Return the (X, Y) coordinate for the center point of the cell that contains the specified text.  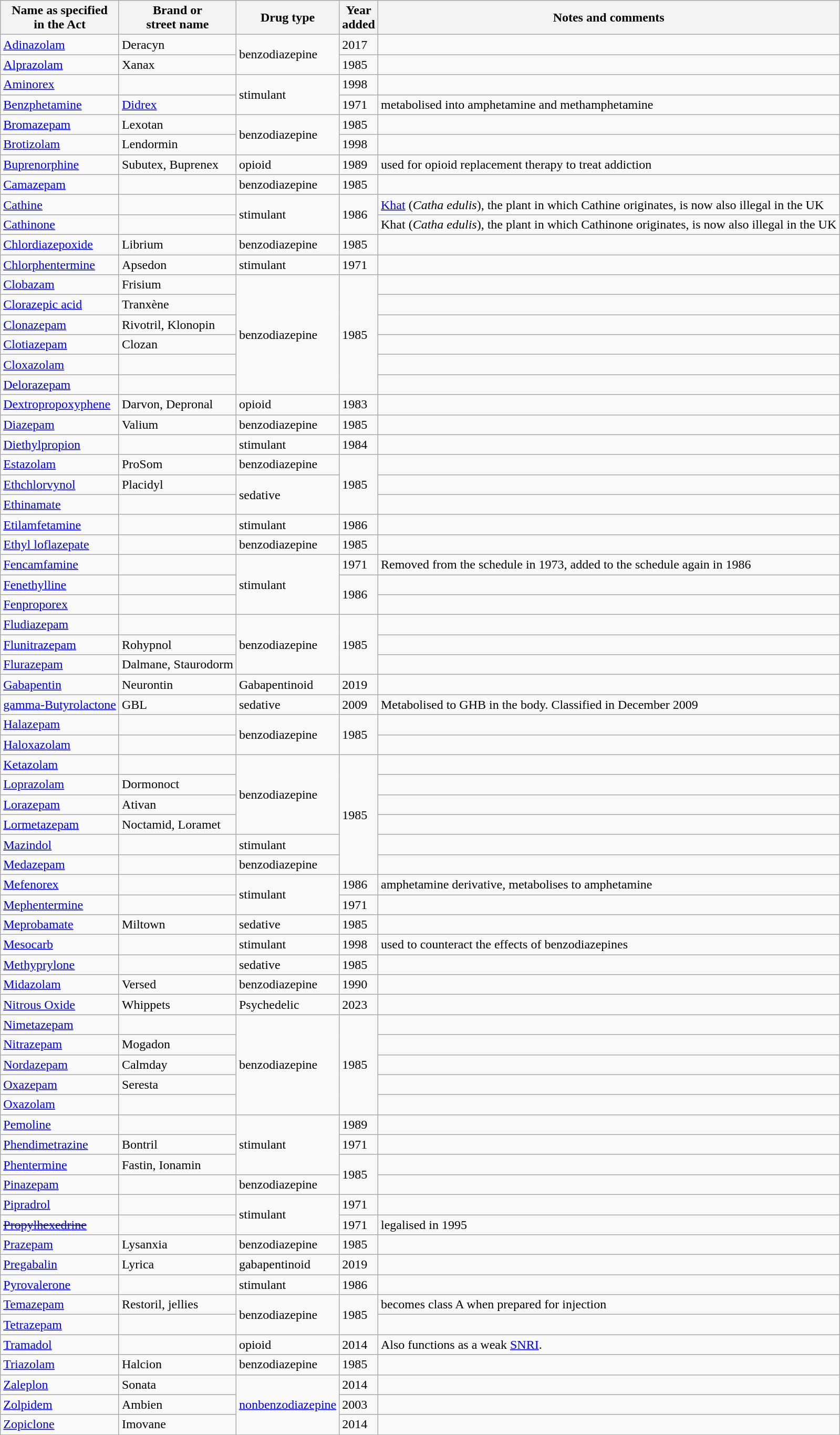
becomes class A when prepared for injection (608, 1305)
amphetamine derivative, metabolises to amphetamine (608, 884)
Nitrazepam (60, 1045)
Pemoline (60, 1124)
Pregabalin (60, 1265)
Diethylpropion (60, 445)
Oxazolam (60, 1104)
Zaleplon (60, 1385)
Removed from the schedule in 1973, added to the schedule again in 1986 (608, 564)
Subutex, Buprenex (178, 164)
nonbenzodiazepine (287, 1405)
Fenproporex (60, 605)
gabapentinoid (287, 1265)
Camazepam (60, 184)
gamma-Butyrolactone (60, 705)
Ativan (178, 804)
Lorazepam (60, 804)
Nimetazepam (60, 1025)
Aminorex (60, 85)
Phentermine (60, 1164)
Apsedon (178, 264)
Whippets (178, 1005)
Cathine (60, 204)
Imovane (178, 1424)
metabolised into amphetamine and methamphetamine (608, 105)
Alprazolam (60, 65)
Gabapentin (60, 685)
Sonata (178, 1385)
Noctamid, Loramet (178, 824)
Lexotan (178, 125)
Methyprylone (60, 965)
Dormonoct (178, 784)
Clotiazepam (60, 345)
Buprenorphine (60, 164)
2017 (359, 45)
Mogadon (178, 1045)
Lormetazepam (60, 824)
Frisium (178, 285)
Loprazolam (60, 784)
Halazepam (60, 725)
Rivotril, Klonopin (178, 325)
Placidyl (178, 484)
Ambien (178, 1405)
Lyrica (178, 1265)
Cloxazolam (60, 365)
Estazolam (60, 464)
Nordazepam (60, 1065)
Medazepam (60, 864)
Delorazepam (60, 385)
Diazepam (60, 425)
Rohypnol (178, 645)
Drug type (287, 18)
Clorazepic acid (60, 305)
Restoril, jellies (178, 1305)
Mefenorex (60, 884)
Flunitrazepam (60, 645)
Flurazepam (60, 665)
Fastin, Ionamin (178, 1164)
Seresta (178, 1085)
Chlorphentermine (60, 264)
Chlordiazepoxide (60, 244)
Etilamfetamine (60, 524)
Tramadol (60, 1345)
Phendimetrazine (60, 1144)
Temazepam (60, 1305)
Cathinone (60, 224)
Tetrazepam (60, 1325)
Mephentermine (60, 904)
1990 (359, 985)
Ethchlorvynol (60, 484)
Metabolised to GHB in the body. Classified in December 2009 (608, 705)
Mazindol (60, 844)
Clozan (178, 345)
Prazepam (60, 1245)
Zolpidem (60, 1405)
Benzphetamine (60, 105)
Midazolam (60, 985)
Miltown (178, 925)
Notes and comments (608, 18)
Lendormin (178, 144)
legalised in 1995 (608, 1225)
Didrex (178, 105)
Ethinamate (60, 504)
Xanax (178, 65)
Adinazolam (60, 45)
Darvon, Depronal (178, 405)
Valium (178, 425)
Oxazepam (60, 1085)
Also functions as a weak SNRI. (608, 1345)
Haloxazolam (60, 745)
Neurontin (178, 685)
Fludiazepam (60, 625)
Bromazepam (60, 125)
Deracyn (178, 45)
Propylhexedrine (60, 1225)
used for opioid replacement therapy to treat addiction (608, 164)
2003 (359, 1405)
Dalmane, Staurodorm (178, 665)
Versed (178, 985)
Gabapentinoid (287, 685)
Clobazam (60, 285)
Brand orstreet name (178, 18)
Brotizolam (60, 144)
Ketazolam (60, 765)
Librium (178, 244)
Ethyl loflazepate (60, 544)
Name as specifiedin the Act (60, 18)
ProSom (178, 464)
Lysanxia (178, 1245)
Khat (Catha edulis), the plant in which Cathine originates, is now also illegal in the UK (608, 204)
Clonazepam (60, 325)
Triazolam (60, 1365)
2009 (359, 705)
Dextropropoxyphene (60, 405)
Pinazepam (60, 1184)
Khat (Catha edulis), the plant in which Cathinone originates, is now also illegal in the UK (608, 224)
Pipradrol (60, 1204)
Calmday (178, 1065)
2023 (359, 1005)
Nitrous Oxide (60, 1005)
used to counteract the effects of benzodiazepines (608, 945)
Bontril (178, 1144)
Pyrovalerone (60, 1285)
1983 (359, 405)
Yearadded (359, 18)
1984 (359, 445)
Psychedelic (287, 1005)
Zopiclone (60, 1424)
Fencamfamine (60, 564)
Meprobamate (60, 925)
GBL (178, 705)
Halcion (178, 1365)
Tranxène (178, 305)
Fenethylline (60, 585)
Mesocarb (60, 945)
